Output the (x, y) coordinate of the center of the cell containing the given text.  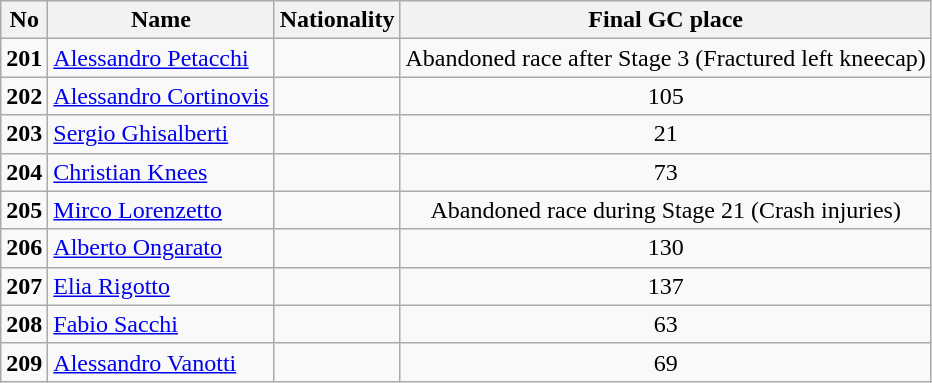
130 (666, 248)
Final GC place (666, 20)
No (24, 20)
Mirco Lorenzetto (161, 210)
105 (666, 96)
Alessandro Cortinovis (161, 96)
Name (161, 20)
Abandoned race after Stage 3 (Fractured left kneecap) (666, 58)
Fabio Sacchi (161, 324)
204 (24, 172)
Christian Knees (161, 172)
Abandoned race during Stage 21 (Crash injuries) (666, 210)
Elia Rigotto (161, 286)
207 (24, 286)
203 (24, 134)
Nationality (337, 20)
206 (24, 248)
202 (24, 96)
Alessandro Petacchi (161, 58)
69 (666, 362)
Alberto Ongarato (161, 248)
209 (24, 362)
73 (666, 172)
63 (666, 324)
201 (24, 58)
205 (24, 210)
137 (666, 286)
208 (24, 324)
Sergio Ghisalberti (161, 134)
Alessandro Vanotti (161, 362)
21 (666, 134)
